Detect which cell encompasses the target text, then output its (x, y) center coordinate. 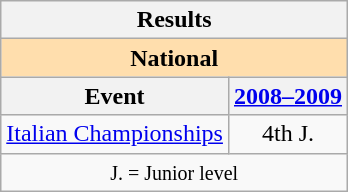
J. = Junior level (174, 172)
Italian Championships (115, 134)
National (174, 58)
2008–2009 (288, 96)
Results (174, 20)
4th J. (288, 134)
Event (115, 96)
